Capture the cell that displays the provided text and extract its [x, y] central coordinate. 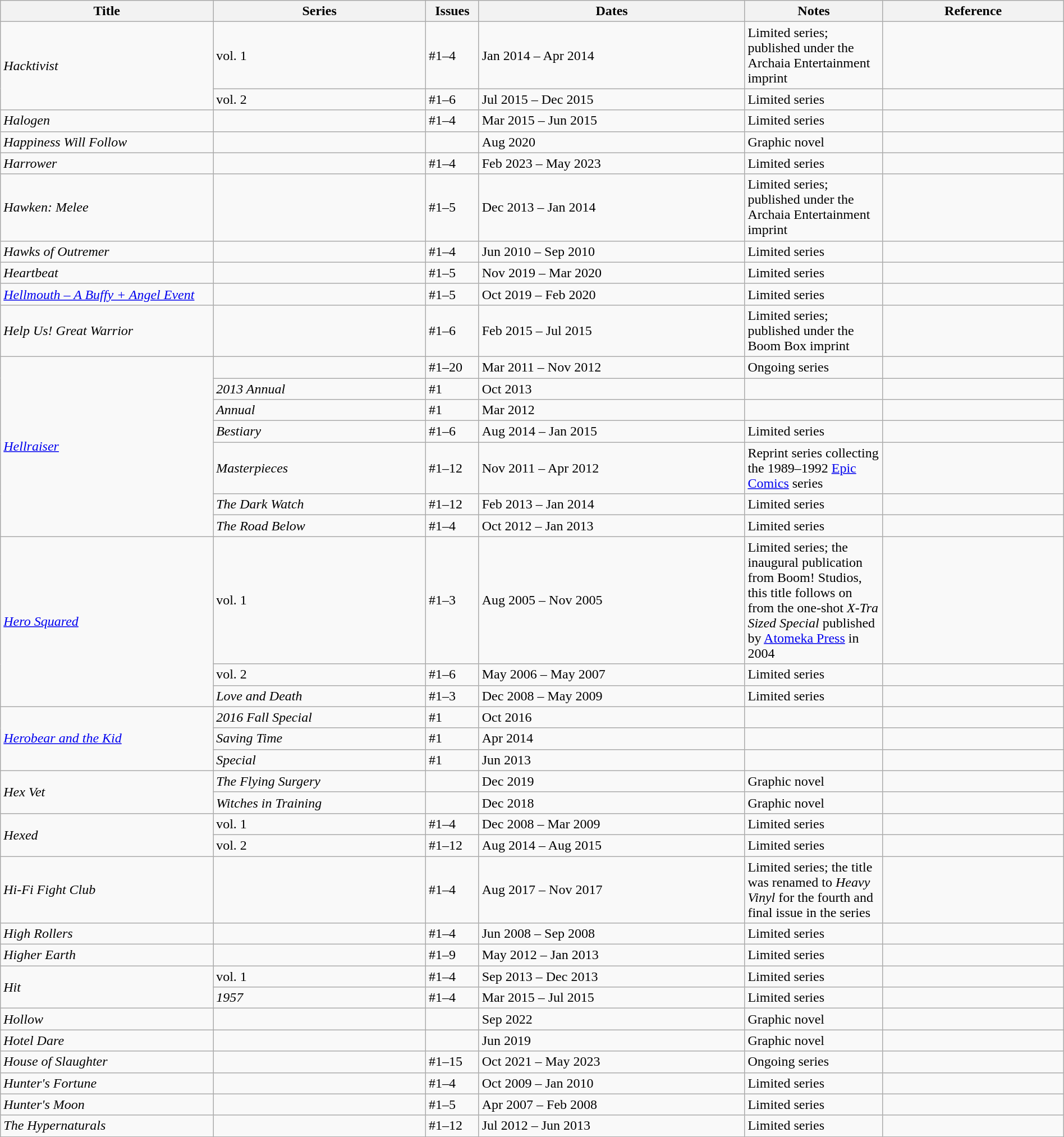
1957 [320, 998]
Hellraiser [107, 446]
Hotel Dare [107, 1040]
May 2006 – May 2007 [612, 675]
Issues [452, 11]
Feb 2023 – May 2023 [612, 163]
Mar 2015 – Jun 2015 [612, 121]
Witches in Training [320, 803]
Hex Vet [107, 792]
Masterpieces [320, 468]
Mar 2011 – Nov 2012 [612, 367]
The Flying Surgery [320, 781]
Aug 2014 – Aug 2015 [612, 845]
Reference [973, 11]
Feb 2013 – Jan 2014 [612, 505]
Apr 2007 – Feb 2008 [612, 1104]
Hunter's Moon [107, 1104]
#1–9 [452, 955]
Oct 2021 – May 2023 [612, 1062]
Harrower [107, 163]
May 2012 – Jan 2013 [612, 955]
Dec 2019 [612, 781]
Oct 2012 – Jan 2013 [612, 526]
Apr 2014 [612, 739]
2016 Fall Special [320, 717]
#1–20 [452, 367]
Jul 2012 – Jun 2013 [612, 1126]
Oct 2009 – Jan 2010 [612, 1083]
Hunter's Fortune [107, 1083]
Nov 2019 – Mar 2020 [612, 273]
Special [320, 760]
Title [107, 11]
Heartbeat [107, 273]
2013 Annual [320, 389]
The Road Below [320, 526]
Jan 2014 – Apr 2014 [612, 55]
Help Us! Great Warrior [107, 331]
The Dark Watch [320, 505]
Sep 2013 – Dec 2013 [612, 976]
Hawken: Melee [107, 208]
Hawks of Outremer [107, 251]
Nov 2011 – Apr 2012 [612, 468]
Aug 2005 – Nov 2005 [612, 600]
Oct 2016 [612, 717]
Dec 2008 – May 2009 [612, 696]
House of Slaughter [107, 1062]
Mar 2012 [612, 410]
Limited series; the title was renamed to Heavy Vinyl for the fourth and final issue in the series [814, 890]
Bestiary [320, 432]
Happiness Will Follow [107, 142]
Notes [814, 11]
Sep 2022 [612, 1019]
Jun 2010 – Sep 2010 [612, 251]
Annual [320, 410]
Hero Squared [107, 622]
The Hypernaturals [107, 1126]
Hit [107, 987]
Jun 2013 [612, 760]
Oct 2019 – Feb 2020 [612, 294]
Oct 2013 [612, 389]
Herobear and the Kid [107, 739]
Aug 2014 – Jan 2015 [612, 432]
Jul 2015 – Dec 2015 [612, 99]
Halogen [107, 121]
Hellmouth – A Buffy + Angel Event [107, 294]
Reprint series collecting the 1989–1992 Epic Comics series [814, 468]
Dec 2008 – Mar 2009 [612, 824]
Mar 2015 – Jul 2015 [612, 998]
High Rollers [107, 934]
Limited series; published under the Boom Box imprint [814, 331]
Saving Time [320, 739]
Feb 2015 – Jul 2015 [612, 331]
Aug 2020 [612, 142]
Jun 2019 [612, 1040]
#1–15 [452, 1062]
Series [320, 11]
Aug 2017 – Nov 2017 [612, 890]
Hexed [107, 835]
Dec 2013 – Jan 2014 [612, 208]
Dec 2018 [612, 803]
Hi-Fi Fight Club [107, 890]
Dates [612, 11]
Hacktivist [107, 66]
Hollow [107, 1019]
Love and Death [320, 696]
Jun 2008 – Sep 2008 [612, 934]
Higher Earth [107, 955]
